Locate the cell with the specified text and output its [x, y] center coordinate. 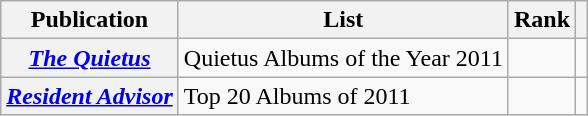
Publication [90, 20]
Rank [542, 20]
Top 20 Albums of 2011 [343, 96]
List [343, 20]
Resident Advisor [90, 96]
Quietus Albums of the Year 2011 [343, 58]
The Quietus [90, 58]
